Determine the [X, Y] coordinate at the center of the cell enclosing the given text.  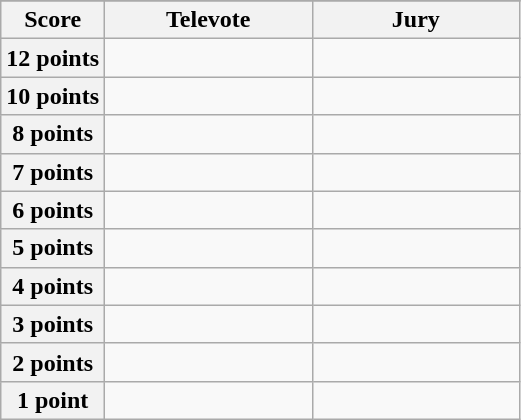
10 points [53, 96]
Score [53, 20]
3 points [53, 324]
1 point [53, 400]
6 points [53, 210]
2 points [53, 362]
12 points [53, 58]
4 points [53, 286]
5 points [53, 248]
7 points [53, 172]
Jury [416, 20]
Televote [209, 20]
8 points [53, 134]
